Identify which cell holds the provided text, then report its [X, Y] central coordinate. 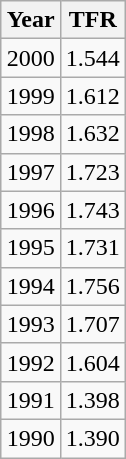
1.632 [92, 134]
1994 [30, 286]
1990 [30, 438]
2000 [30, 58]
1996 [30, 210]
1.544 [92, 58]
1995 [30, 248]
1.390 [92, 438]
1.723 [92, 172]
1993 [30, 324]
1999 [30, 96]
1.398 [92, 400]
1992 [30, 362]
TFR [92, 20]
1.731 [92, 248]
1998 [30, 134]
1.756 [92, 286]
1.743 [92, 210]
1.612 [92, 96]
1.707 [92, 324]
Year [30, 20]
1997 [30, 172]
1991 [30, 400]
1.604 [92, 362]
